Detect which cell encompasses the target text, then output its [X, Y] center coordinate. 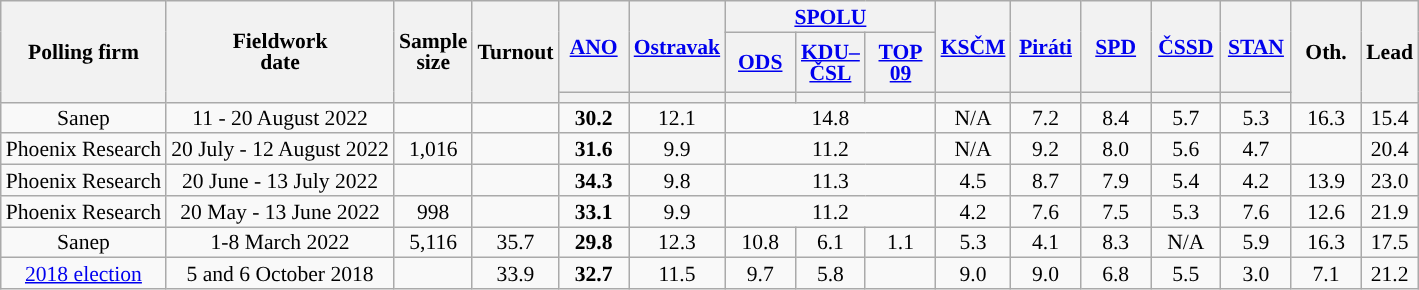
STAN [1256, 46]
21.2 [1390, 274]
SPD [1116, 46]
35.7 [515, 242]
29.8 [594, 242]
20 June - 13 July 2022 [280, 180]
12.3 [677, 242]
13.9 [1326, 180]
6.8 [1116, 274]
5,116 [433, 242]
7.5 [1116, 212]
33.1 [594, 212]
5.8 [830, 274]
3.0 [1256, 274]
23.0 [1390, 180]
11.5 [677, 274]
33.9 [515, 274]
11.3 [830, 180]
1-8 March 2022 [280, 242]
9.2 [1045, 150]
14.8 [830, 118]
9.7 [760, 274]
5.6 [1186, 150]
2018 election [84, 274]
4.5 [974, 180]
8.4 [1116, 118]
Fieldworkdate [280, 52]
8.7 [1045, 180]
4.1 [1045, 242]
12.6 [1326, 212]
5.9 [1256, 242]
KDU–ČSL [830, 62]
17.5 [1390, 242]
9.8 [677, 180]
15.4 [1390, 118]
20 May - 13 June 2022 [280, 212]
ODS [760, 62]
7.9 [1116, 180]
Polling firm [84, 52]
34.3 [594, 180]
32.7 [594, 274]
21.9 [1390, 212]
Lead [1390, 52]
8.3 [1116, 242]
Turnout [515, 52]
4.7 [1256, 150]
20 July - 12 August 2022 [280, 150]
Ostravak [677, 46]
Piráti [1045, 46]
7.1 [1326, 274]
998 [433, 212]
Samplesize [433, 52]
1.1 [900, 242]
5 and 6 October 2018 [280, 274]
SPOLU [830, 16]
30.2 [594, 118]
ANO [594, 46]
Oth. [1326, 52]
8.0 [1116, 150]
KSČM [974, 46]
12.1 [677, 118]
ČSSD [1186, 46]
TOP 09 [900, 62]
6.1 [830, 242]
31.6 [594, 150]
1,016 [433, 150]
5.4 [1186, 180]
5.5 [1186, 274]
20.4 [1390, 150]
10.8 [760, 242]
11 - 20 August 2022 [280, 118]
5.7 [1186, 118]
7.2 [1045, 118]
